Scan for the cell matching the given text and deliver its (x, y) coordinate at center. 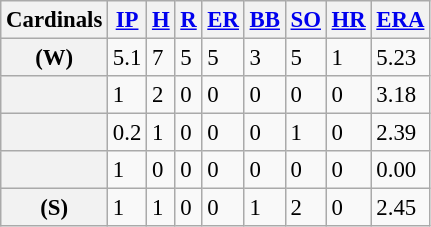
3.18 (400, 95)
IP (128, 20)
SO (306, 20)
HR (348, 20)
(S) (54, 208)
BB (264, 20)
3 (264, 58)
2.39 (400, 133)
7 (161, 58)
0.00 (400, 170)
0.2 (128, 133)
5.1 (128, 58)
R (188, 20)
Cardinals (54, 20)
5.23 (400, 58)
2.45 (400, 208)
H (161, 20)
ERA (400, 20)
ER (223, 20)
(W) (54, 58)
